Scan for the cell matching the given text and deliver its [x, y] coordinate at center. 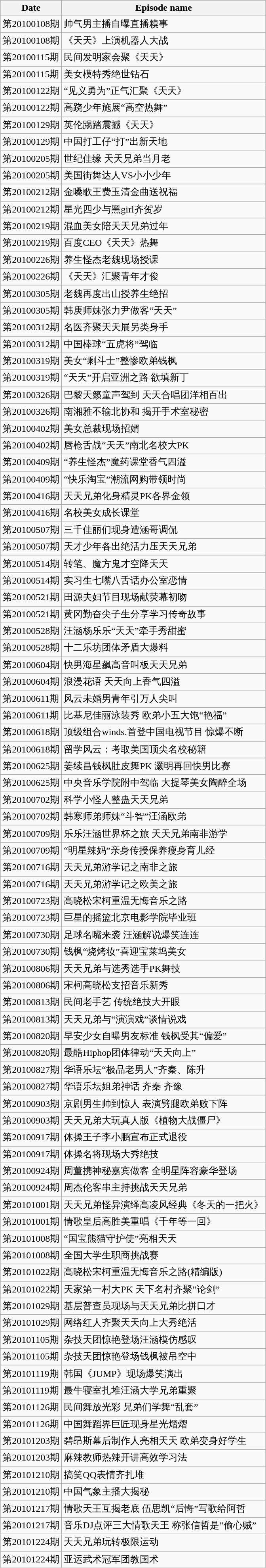
天天兄弟化身精灵PK各界金领 [164, 496]
麻辣教师热辣开讲高效学习法 [164, 1458]
体操名将现场大秀绝技 [164, 1154]
唇枪舌战“天天”南北名校大PK [164, 446]
中国气象主播大揭秘 [164, 1492]
早安少女自曝男友标准 钱枫受其“偏爱” [164, 1036]
快男海星飙高音叫板天天兄弟 [164, 665]
天天兄弟怪异演绎高凌风经典《冬天的一把火》 [164, 1205]
英伦踢踏震撼《天天》 [164, 125]
“快乐淘宝”潮流网购带领时尚 [164, 480]
田源夫妇节目现场献荧幕初吻 [164, 598]
浪漫花语 天天向上香气四溢 [164, 682]
美女“剩斗士”整惨欧弟钱枫 [164, 362]
风云未婚男青年引万人尖叫 [164, 699]
最酷Hiphop团体律动“天天向上” [164, 1053]
高晓松宋柯重温无悔音乐之路 [164, 902]
Date [31, 8]
“明星辣妈”亲身传授保养瘦身育儿经 [164, 851]
《天天》上演机器人大战 [164, 40]
华语乐坛姐弟神话 齐秦 齐豫 [164, 1087]
帅气男主播自曝直播糗事 [164, 24]
天天兄弟游学记之欧美之旅 [164, 885]
中国打工仔“打”出新天地 [164, 142]
华语乐坛“极品老男人”齐秦、陈升 [164, 1070]
实习生七嘴八舌话办公室恋情 [164, 580]
巨星的摇篮北京电影学院毕业班 [164, 918]
碧昂斯幕后制作人亮相天天 欧弟变身好学生 [164, 1442]
情歌皇后高胜美重唱《千年等一回》 [164, 1222]
周杰伦客串主持挑战天天兄弟 [164, 1189]
名医齐聚天天展另类身手 [164, 327]
中国棒球“五虎将”驾临 [164, 345]
科学小怪人整蛊天天兄弟 [164, 800]
南湘雅不输北协和 揭开手术室秘密 [164, 412]
“国宝熊猫守护使”亮相天天 [164, 1239]
韩国《JUMP》现场爆笑演出 [164, 1374]
老魏再度出山授养生绝招 [164, 294]
中央音乐学院附中驾临 大提琴美女陶醉全场 [164, 783]
高晓松宋柯重温无悔音乐之路(精编版) [164, 1273]
Episode name [164, 8]
留学风云：考取美国顶尖名校秘籍 [164, 749]
天天兄弟与“演演戏”谈情说戏 [164, 1020]
韩庚师妹张力尹做客“天天” [164, 311]
《天天》汇聚青年才俊 [164, 277]
民间老手艺 传统绝技大开眼 [164, 1002]
天才少年各出绝活力压天天兄弟 [164, 547]
杂技天团惊艳登场汪涵模仿感叹 [164, 1340]
比基尼佳丽泳装秀 欧弟小五大饱“艳福” [164, 716]
基层普查员现场与天天兄弟比拼口才 [164, 1307]
搞笑QQ表情齐扎堆 [164, 1475]
十二乐坊团体矛盾大爆料 [164, 649]
周董携神秘嘉宾做客 全明星阵容豪华登场 [164, 1171]
姜续昌钱枫肚皮舞PK 灏明再回快男比赛 [164, 767]
民间发明家会聚《天天》 [164, 58]
混血美女陪天天兄弟过年 [164, 227]
京剧男生帅到惊人 表演劈腿欧弟败下阵 [164, 1104]
韩寒师弟师妹“斗智”汪涵欧弟 [164, 817]
钱枫“烧烤妆”喜迎宝莱坞美女 [164, 952]
名校美女成长课堂 [164, 513]
世纪佳缘 天天兄弟当月老 [164, 159]
中国舞蹈界巨匠现身星光熠熠 [164, 1425]
“养生怪杰”魔药课堂香气四溢 [164, 462]
杂技天团惊艳登场钱枫被吊空中 [164, 1357]
宋柯高晓松支招音乐新秀 [164, 986]
情歌天王互揭老底 伍思凯“后悔”写歌给阿哲 [164, 1509]
体操王子李小鹏宣布正式退役 [164, 1138]
美女模特秀绝世钻石 [164, 75]
巴黎天籁童声驾到 天天合唱团洋相百出 [164, 395]
足球名嘴来袭 汪涵解说爆笑连连 [164, 935]
星光四少与黑girl齐贺岁 [164, 209]
乐乐汪涵世界杯之旅 天天兄弟南非游学 [164, 834]
高跷少年施展“高空热舞” [164, 109]
天天兄弟玩转极限运动 [164, 1542]
天天兄弟游学记之南非之旅 [164, 867]
三千佳丽们现身遭涵哥调侃 [164, 530]
天天兄弟大玩真人版《植物大战僵尸》 [164, 1120]
顶级组合winds.首登中国电视节目 惊爆不断 [164, 733]
天天兄弟与选秀选手PK舞技 [164, 969]
亚运武术冠军团教国术 [164, 1560]
天家第一村大PK 天下名村齐聚“论剑” [164, 1289]
民间舞放光彩 兄弟们学舞“乱套” [164, 1407]
美女总裁现场招婿 [164, 429]
黄冈勤奋尖子生分享学习传奇故事 [164, 615]
“天天”开启亚洲之路 欲填新丁 [164, 378]
百度CEO《天天》热舞 [164, 243]
音乐DJ点评三大情歌天王 称张信哲是“偷心贼” [164, 1526]
全国大学生职商挑战赛 [164, 1256]
最牛寝室扎堆汪涵大学兄弟重聚 [164, 1391]
汪涵杨乐乐“天天”牵手秀甜蜜 [164, 631]
网络红人齐聚天天向上大秀绝活 [164, 1323]
养生怪杰老魏现场授课 [164, 260]
金嗓歌王费玉清金曲送祝福 [164, 193]
美国街舞达人VS小小少年 [164, 176]
转笔、魔方鬼才空降天天 [164, 564]
“见义勇为”正气汇聚《天天》 [164, 91]
